Provide the (X, Y) coordinate of the cell's center where the given text is located.  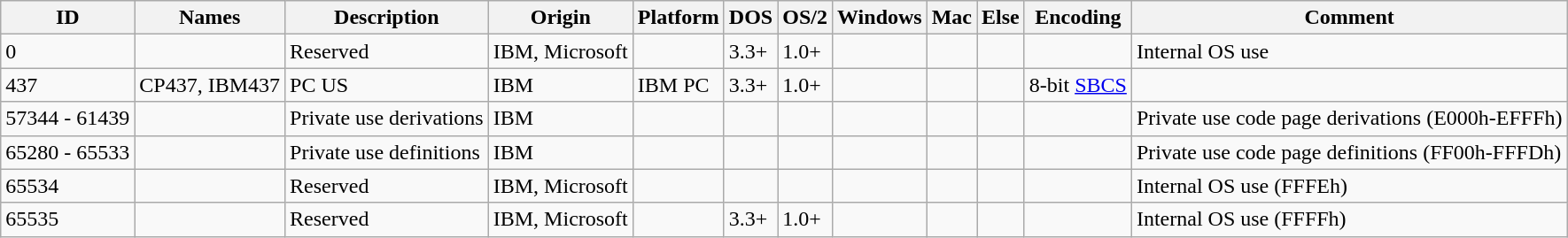
Internal OS use (1349, 51)
Platform (679, 18)
Private use definitions (387, 152)
DOS (750, 18)
Internal OS use (FFFFh) (1349, 219)
Mac (951, 18)
IBM PC (679, 85)
0 (67, 51)
Private use code page definitions (FF00h-FFFDh) (1349, 152)
Internal OS use (FFFEh) (1349, 186)
Else (1001, 18)
8-bit SBCS (1077, 85)
Names (210, 18)
65535 (67, 219)
437 (67, 85)
65534 (67, 186)
PC US (387, 85)
Windows (881, 18)
OS/2 (805, 18)
ID (67, 18)
Comment (1349, 18)
Encoding (1077, 18)
57344 - 61439 (67, 119)
Description (387, 18)
Origin (560, 18)
CP437, IBM437 (210, 85)
Private use derivations (387, 119)
Private use code page derivations (E000h-EFFFh) (1349, 119)
65280 - 65533 (67, 152)
